Return the [X, Y] coordinate for the center point of the cell that contains the specified text.  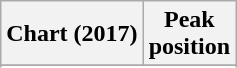
Chart (2017) [72, 34]
Peak position [189, 34]
